From the cell containing the given text, extract its center point as (X, Y) coordinate. 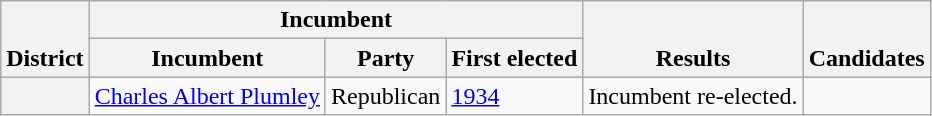
1934 (514, 96)
District (45, 39)
Candidates (866, 39)
First elected (514, 58)
Incumbent re-elected. (693, 96)
Party (385, 58)
Results (693, 39)
Charles Albert Plumley (207, 96)
Republican (385, 96)
